Identify which cell holds the provided text, then report its [X, Y] central coordinate. 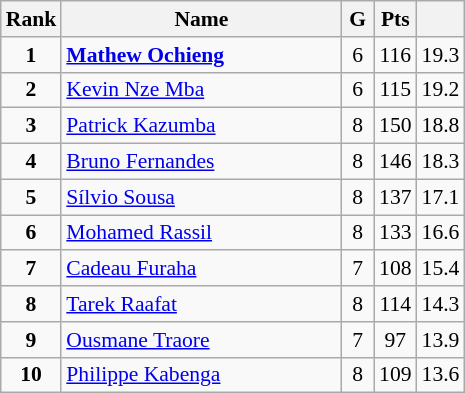
109 [396, 375]
G [358, 19]
10 [32, 375]
13.9 [441, 340]
115 [396, 90]
137 [396, 197]
Sílvio Sousa [201, 197]
18.8 [441, 126]
Mathew Ochieng [201, 55]
114 [396, 304]
5 [32, 197]
116 [396, 55]
15.4 [441, 269]
3 [32, 126]
Name [201, 19]
19.2 [441, 90]
4 [32, 162]
Kevin Nze Mba [201, 90]
Tarek Raafat [201, 304]
146 [396, 162]
108 [396, 269]
19.3 [441, 55]
Pts [396, 19]
9 [32, 340]
1 [32, 55]
2 [32, 90]
16.6 [441, 233]
150 [396, 126]
Patrick Kazumba [201, 126]
Philippe Kabenga [201, 375]
97 [396, 340]
18.3 [441, 162]
133 [396, 233]
13.6 [441, 375]
Mohamed Rassil [201, 233]
14.3 [441, 304]
Cadeau Furaha [201, 269]
Bruno Fernandes [201, 162]
17.1 [441, 197]
Ousmane Traore [201, 340]
Rank [32, 19]
